Return [x, y] of the center of cell containing provided text 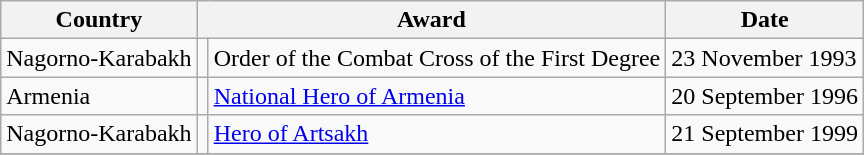
23 November 1993 [765, 58]
National Hero of Armenia [437, 96]
21 September 1999 [765, 134]
Date [765, 20]
Award [432, 20]
Hero of Artsakh [437, 134]
Country [99, 20]
Order of the Combat Cross of the First Degree [437, 58]
20 September 1996 [765, 96]
Armenia [99, 96]
